Return [x, y] of the center of cell containing provided text 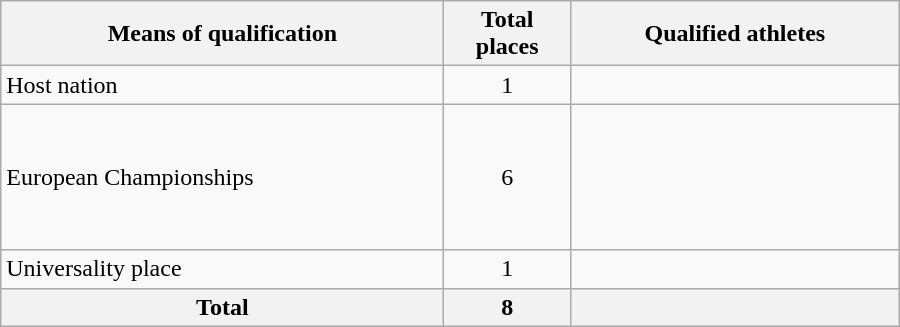
Total [222, 307]
Means of qualification [222, 34]
Qualified athletes [734, 34]
6 [507, 177]
European Championships [222, 177]
Host nation [222, 85]
8 [507, 307]
Totalplaces [507, 34]
Universality place [222, 269]
